From the cell containing the given text, extract its center point as (X, Y) coordinate. 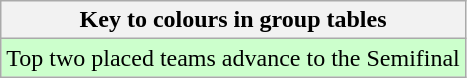
Top two placed teams advance to the Semifinal (234, 58)
Key to colours in group tables (234, 20)
